Output the (X, Y) coordinate of the center of the cell containing the given text.  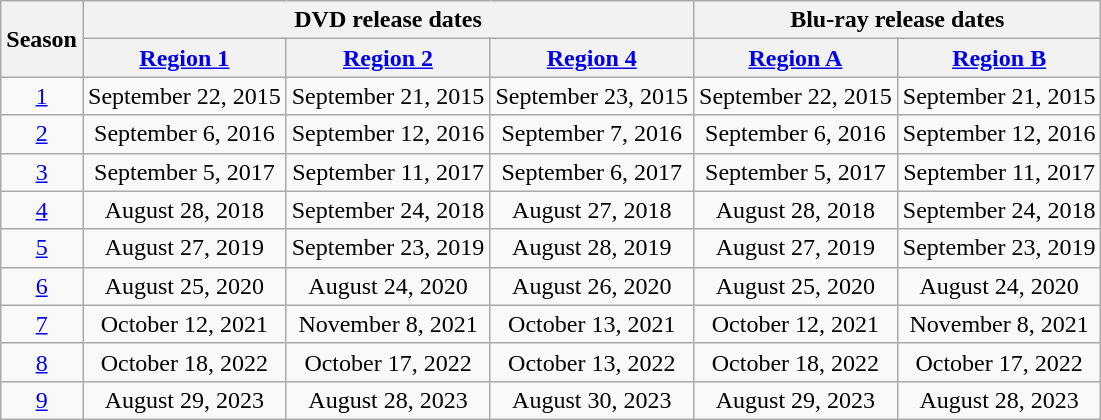
DVD release dates (388, 20)
October 13, 2022 (592, 362)
2 (42, 134)
7 (42, 324)
September 6, 2017 (592, 172)
Region A (796, 58)
9 (42, 400)
3 (42, 172)
Region 2 (388, 58)
1 (42, 96)
Region 1 (184, 58)
5 (42, 248)
August 28, 2019 (592, 248)
Season (42, 39)
4 (42, 210)
September 7, 2016 (592, 134)
6 (42, 286)
August 26, 2020 (592, 286)
Region B (999, 58)
Blu-ray release dates (898, 20)
October 13, 2021 (592, 324)
Region 4 (592, 58)
August 27, 2018 (592, 210)
8 (42, 362)
September 23, 2015 (592, 96)
August 30, 2023 (592, 400)
